Scan for the cell matching the given text and deliver its (x, y) coordinate at center. 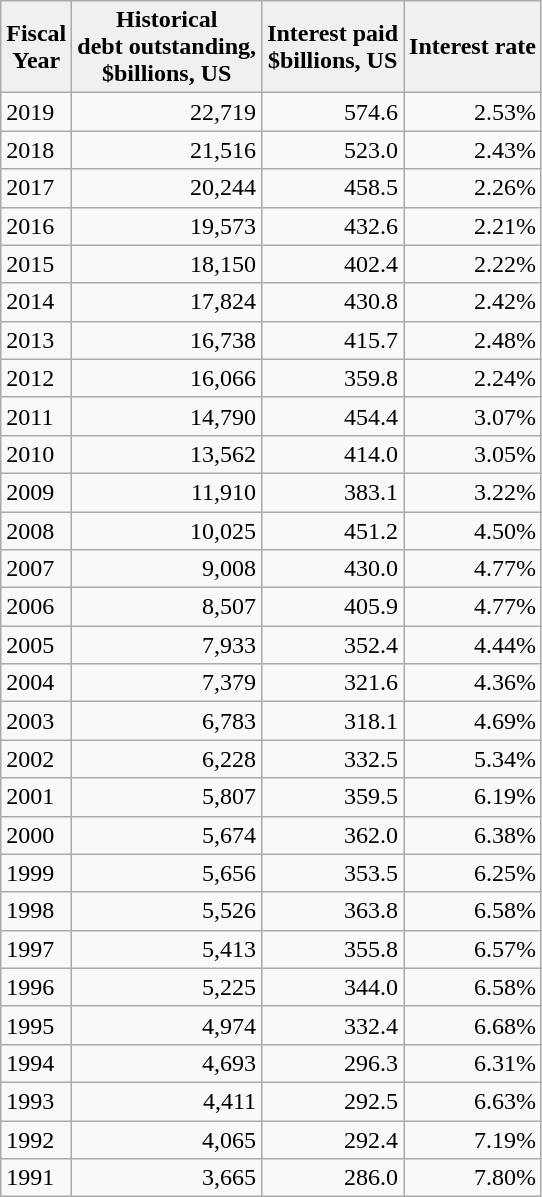
1997 (36, 949)
355.8 (333, 949)
405.9 (333, 607)
344.0 (333, 987)
432.6 (333, 226)
2013 (36, 340)
6.38% (473, 835)
7.80% (473, 1178)
2007 (36, 569)
1992 (36, 1139)
4.36% (473, 683)
7,379 (167, 683)
5,807 (167, 797)
2011 (36, 416)
5,526 (167, 911)
321.6 (333, 683)
7.19% (473, 1139)
523.0 (333, 150)
6.63% (473, 1101)
296.3 (333, 1063)
430.8 (333, 302)
4.50% (473, 531)
19,573 (167, 226)
3.05% (473, 454)
451.2 (333, 531)
5.34% (473, 759)
1995 (36, 1025)
2012 (36, 378)
292.5 (333, 1101)
2016 (36, 226)
20,244 (167, 188)
1993 (36, 1101)
2019 (36, 112)
458.5 (333, 188)
2000 (36, 835)
359.5 (333, 797)
2010 (36, 454)
18,150 (167, 264)
2005 (36, 645)
318.1 (333, 721)
13,562 (167, 454)
4,974 (167, 1025)
5,225 (167, 987)
4,411 (167, 1101)
292.4 (333, 1139)
6.57% (473, 949)
Historical debt outstanding,$billions, US (167, 47)
2.42% (473, 302)
4.69% (473, 721)
5,413 (167, 949)
3.07% (473, 416)
1994 (36, 1063)
2018 (36, 150)
1991 (36, 1178)
Interest paid$billions, US (333, 47)
6,228 (167, 759)
2004 (36, 683)
2008 (36, 531)
9,008 (167, 569)
2006 (36, 607)
2015 (36, 264)
4.44% (473, 645)
16,066 (167, 378)
1996 (36, 987)
352.4 (333, 645)
14,790 (167, 416)
454.4 (333, 416)
2009 (36, 492)
6.68% (473, 1025)
16,738 (167, 340)
8,507 (167, 607)
1998 (36, 911)
10,025 (167, 531)
5,674 (167, 835)
2002 (36, 759)
286.0 (333, 1178)
332.5 (333, 759)
Interest rate (473, 47)
6.19% (473, 797)
2.21% (473, 226)
4,065 (167, 1139)
415.7 (333, 340)
2003 (36, 721)
359.8 (333, 378)
2.24% (473, 378)
4,693 (167, 1063)
2014 (36, 302)
2.48% (473, 340)
2.53% (473, 112)
363.8 (333, 911)
17,824 (167, 302)
22,719 (167, 112)
3.22% (473, 492)
11,910 (167, 492)
7,933 (167, 645)
430.0 (333, 569)
414.0 (333, 454)
353.5 (333, 873)
3,665 (167, 1178)
6.31% (473, 1063)
574.6 (333, 112)
21,516 (167, 150)
1999 (36, 873)
FiscalYear (36, 47)
2.26% (473, 188)
332.4 (333, 1025)
5,656 (167, 873)
2.22% (473, 264)
362.0 (333, 835)
2.43% (473, 150)
6.25% (473, 873)
2017 (36, 188)
2001 (36, 797)
6,783 (167, 721)
383.1 (333, 492)
402.4 (333, 264)
